Locate the cell with the specified text and output its [X, Y] center coordinate. 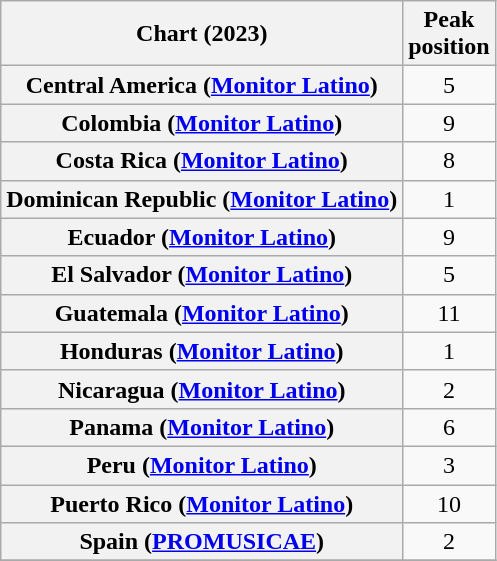
Peru (Monitor Latino) [202, 465]
Puerto Rico (Monitor Latino) [202, 503]
6 [449, 427]
Ecuador (Monitor Latino) [202, 237]
3 [449, 465]
10 [449, 503]
Costa Rica (Monitor Latino) [202, 161]
Dominican Republic (Monitor Latino) [202, 199]
El Salvador (Monitor Latino) [202, 275]
Spain (PROMUSICAE) [202, 542]
11 [449, 313]
Honduras (Monitor Latino) [202, 351]
Guatemala (Monitor Latino) [202, 313]
Panama (Monitor Latino) [202, 427]
8 [449, 161]
Colombia (Monitor Latino) [202, 123]
Peakposition [449, 34]
Central America (Monitor Latino) [202, 85]
Nicaragua (Monitor Latino) [202, 389]
Chart (2023) [202, 34]
